Pinpoint the cell where the given text exists, returning its (X, Y) midpoint coordinate. 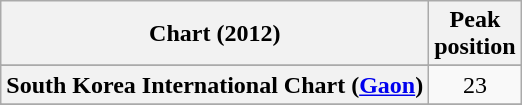
South Korea International Chart (Gaon) (215, 85)
Chart (2012) (215, 34)
Peakposition (475, 34)
23 (475, 85)
